Locate the cell with the specified text and output its (x, y) center coordinate. 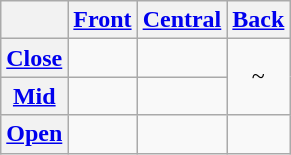
Mid (34, 96)
Close (34, 58)
~ (258, 77)
Central (182, 20)
Open (34, 134)
Back (258, 20)
Front (102, 20)
